For the text-containing cell, return its midpoint in (X, Y) coordinate format. 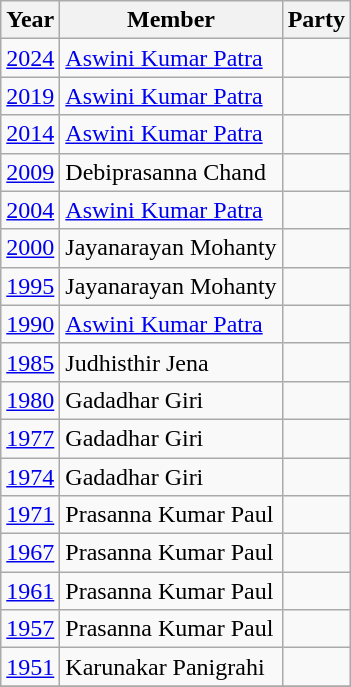
1974 (30, 477)
2004 (30, 210)
1957 (30, 629)
Karunakar Panigrahi (171, 667)
Debiprasanna Chand (171, 172)
Member (171, 20)
1971 (30, 515)
2000 (30, 248)
Party (316, 20)
1951 (30, 667)
Judhisthir Jena (171, 362)
Year (30, 20)
1995 (30, 286)
1980 (30, 400)
1967 (30, 553)
2024 (30, 58)
2009 (30, 172)
1990 (30, 324)
1985 (30, 362)
1977 (30, 438)
2014 (30, 134)
1961 (30, 591)
2019 (30, 96)
